Find where the given text appears and provide that cell's center as (x, y) coordinate. 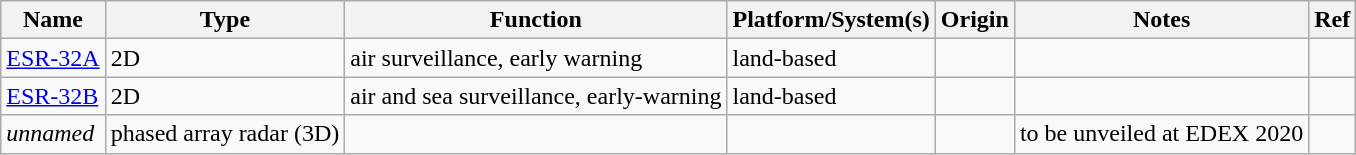
Platform/System(s) (831, 20)
to be unveiled at EDEX 2020 (1161, 134)
phased array radar (3D) (225, 134)
Function (536, 20)
Notes (1161, 20)
unnamed (53, 134)
Name (53, 20)
air surveillance, early warning (536, 58)
air and sea surveillance, early-warning (536, 96)
Origin (974, 20)
ESR-32B (53, 96)
Type (225, 20)
Ref (1332, 20)
ESR-32A (53, 58)
